Identify which cell holds the provided text, then report its [X, Y] central coordinate. 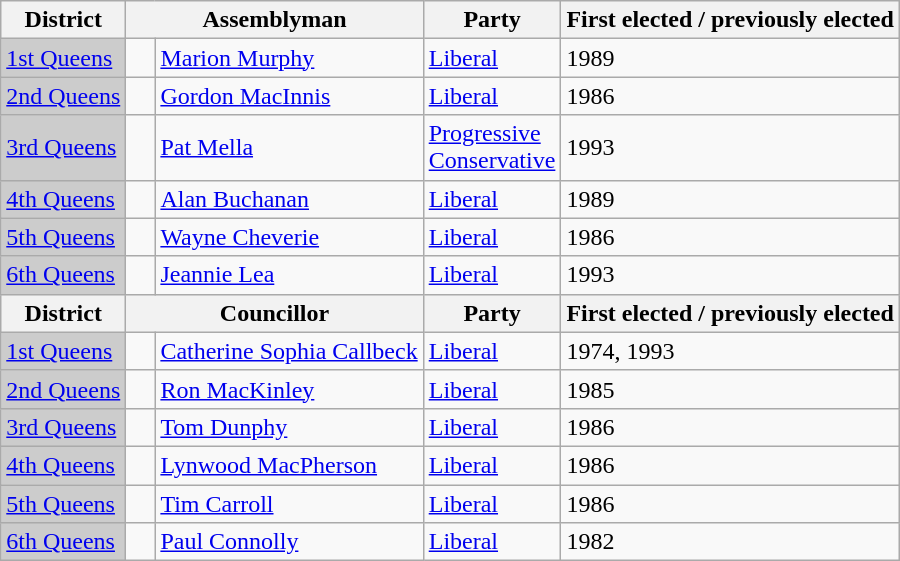
Marion Murphy [289, 58]
Lynwood MacPherson [289, 465]
1982 [730, 542]
Councillor [274, 313]
Gordon MacInnis [289, 96]
Tim Carroll [289, 503]
Pat Mella [289, 148]
Alan Buchanan [289, 199]
Tom Dunphy [289, 427]
Progressive Conservative [492, 148]
1974, 1993 [730, 351]
Jeannie Lea [289, 275]
Ron MacKinley [289, 389]
1985 [730, 389]
Assemblyman [274, 20]
Paul Connolly [289, 542]
Catherine Sophia Callbeck [289, 351]
Wayne Cheverie [289, 237]
